For the text-containing cell, return its midpoint in (x, y) coordinate format. 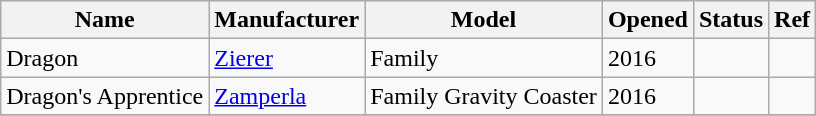
Zierer (287, 58)
Opened (648, 20)
Name (105, 20)
Dragon's Apprentice (105, 96)
Family (484, 58)
Manufacturer (287, 20)
Status (730, 20)
Ref (792, 20)
Family Gravity Coaster (484, 96)
Dragon (105, 58)
Model (484, 20)
Zamperla (287, 96)
